Search for the cell housing the specified text and yield its (X, Y) center coordinate. 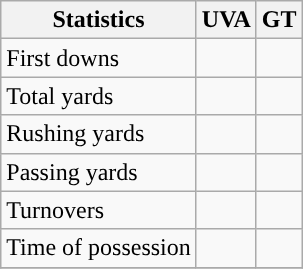
Turnovers (99, 210)
First downs (99, 58)
UVA (226, 20)
Time of possession (99, 248)
Total yards (99, 96)
Rushing yards (99, 134)
Passing yards (99, 172)
Statistics (99, 20)
GT (279, 20)
